Locate the cell with the specified text and output its [X, Y] center coordinate. 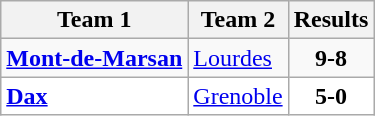
Grenoble [238, 96]
Team 2 [238, 20]
Results [331, 20]
Dax [94, 96]
Lourdes [238, 58]
Team 1 [94, 20]
5-0 [331, 96]
9-8 [331, 58]
Mont-de-Marsan [94, 58]
